Capture the cell that displays the provided text and extract its (X, Y) central coordinate. 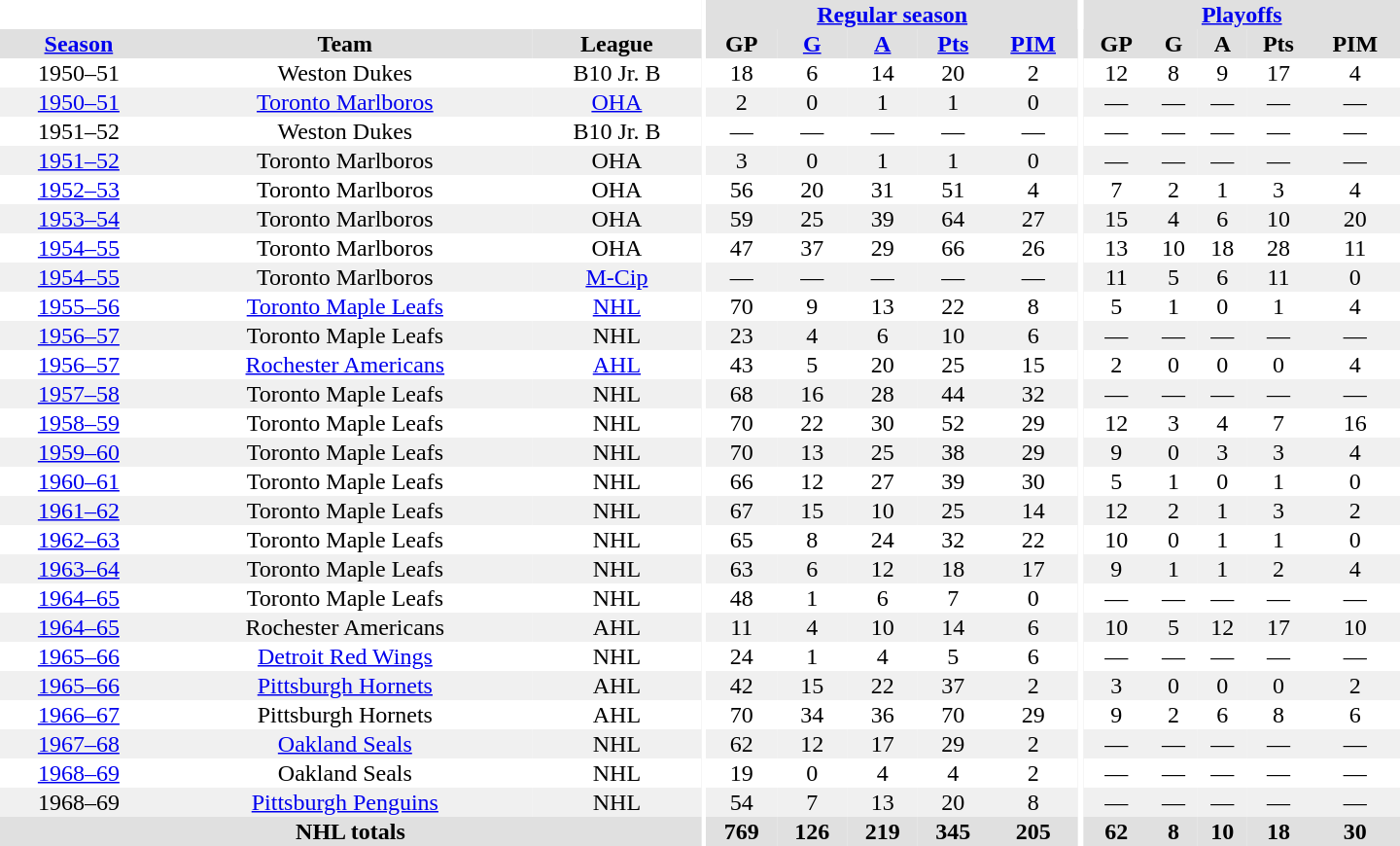
1966–67 (79, 715)
63 (741, 569)
1957–58 (79, 394)
M-Cip (616, 277)
42 (741, 686)
205 (1033, 831)
48 (741, 598)
31 (883, 190)
1958–59 (79, 423)
65 (741, 540)
68 (741, 394)
64 (953, 219)
1962–63 (79, 540)
67 (741, 511)
126 (813, 831)
44 (953, 394)
Regular season (892, 15)
1961–62 (79, 511)
1959–60 (79, 452)
56 (741, 190)
36 (883, 715)
Season (79, 44)
Team (345, 44)
23 (741, 335)
19 (741, 773)
26 (1033, 248)
NHL totals (350, 831)
1952–53 (79, 190)
Pittsburgh Penguins (345, 802)
345 (953, 831)
38 (953, 452)
1960–61 (79, 481)
51 (953, 190)
1955–56 (79, 306)
1967–68 (79, 744)
52 (953, 423)
League (616, 44)
43 (741, 365)
59 (741, 219)
1953–54 (79, 219)
Playoffs (1242, 15)
34 (813, 715)
219 (883, 831)
54 (741, 802)
1963–64 (79, 569)
769 (741, 831)
47 (741, 248)
Detroit Red Wings (345, 656)
